Return (x, y) of the center of cell containing provided text 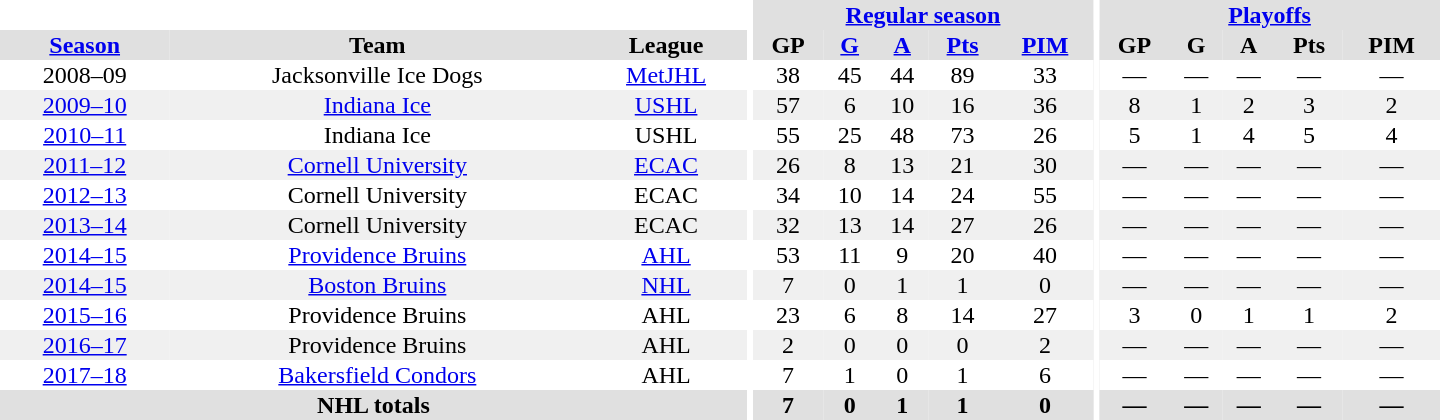
30 (1046, 165)
24 (963, 195)
34 (788, 195)
2016–17 (84, 345)
2017–18 (84, 375)
25 (850, 135)
Playoffs (1270, 15)
89 (963, 75)
2015–16 (84, 315)
Jacksonville Ice Dogs (377, 75)
40 (1046, 255)
73 (963, 135)
48 (902, 135)
9 (902, 255)
36 (1046, 105)
2009–10 (84, 105)
MetJHL (666, 75)
53 (788, 255)
44 (902, 75)
57 (788, 105)
33 (1046, 75)
2011–12 (84, 165)
11 (850, 255)
2012–13 (84, 195)
16 (963, 105)
38 (788, 75)
NHL totals (374, 405)
League (666, 45)
Team (377, 45)
45 (850, 75)
NHL (666, 285)
2008–09 (84, 75)
Regular season (924, 15)
21 (963, 165)
Season (84, 45)
2010–11 (84, 135)
32 (788, 225)
Boston Bruins (377, 285)
23 (788, 315)
20 (963, 255)
2013–14 (84, 225)
Bakersfield Condors (377, 375)
